Identify which cell holds the provided text, then report its [x, y] central coordinate. 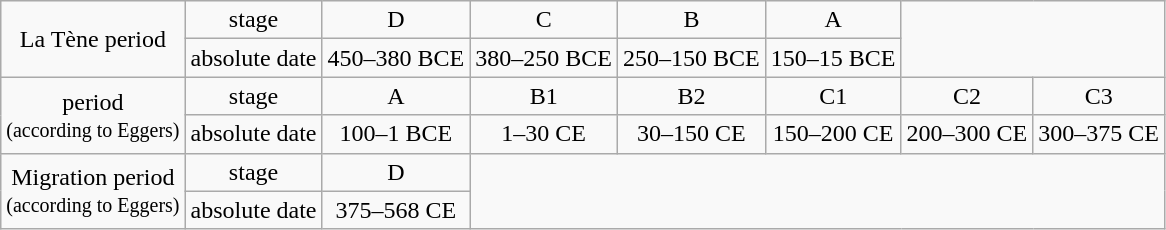
C [544, 20]
150–200 CE [833, 134]
30–150 CE [692, 134]
C2 [967, 96]
450–380 BCE [396, 58]
B2 [692, 96]
375–568 CE [396, 210]
250–150 BCE [692, 58]
C1 [833, 96]
Migration period(according to Eggers) [93, 191]
B1 [544, 96]
B [692, 20]
period(according to Eggers) [93, 115]
100–1 BCE [396, 134]
La Tène period [93, 39]
200–300 CE [967, 134]
1–30 CE [544, 134]
380–250 BCE [544, 58]
300–375 CE [1099, 134]
C3 [1099, 96]
150–15 BCE [833, 58]
